Return the [X, Y] coordinate for the center point of the cell that contains the specified text.  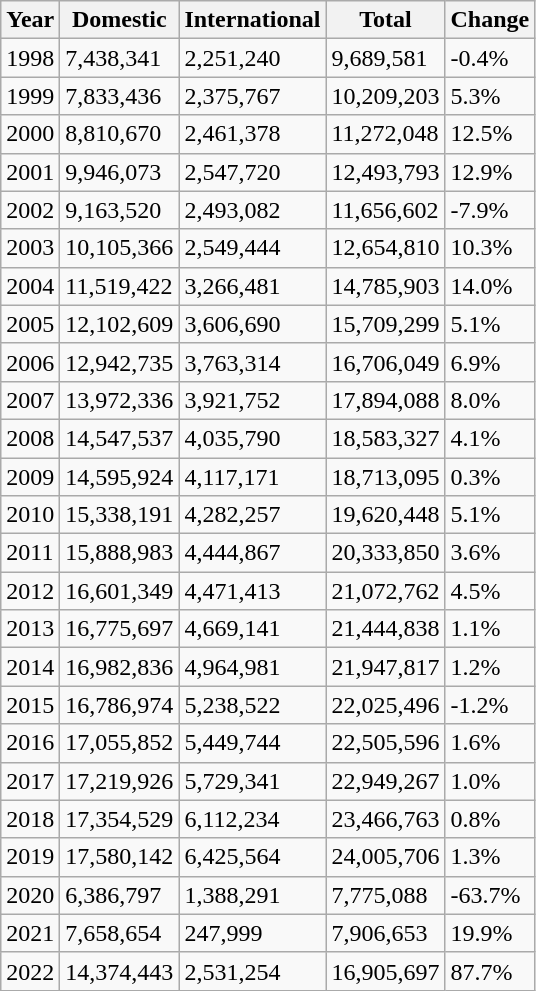
17,219,926 [120, 781]
2021 [30, 933]
2015 [30, 705]
12,942,735 [120, 362]
12,493,793 [386, 172]
8,810,670 [120, 134]
2,493,082 [252, 210]
7,438,341 [120, 58]
14,374,443 [120, 971]
2,547,720 [252, 172]
16,982,836 [120, 667]
2013 [30, 629]
3,763,314 [252, 362]
18,583,327 [386, 438]
1,388,291 [252, 895]
1.0% [490, 781]
2005 [30, 324]
15,338,191 [120, 515]
5,238,522 [252, 705]
17,894,088 [386, 400]
2016 [30, 743]
22,949,267 [386, 781]
7,658,654 [120, 933]
2020 [30, 895]
2,375,767 [252, 96]
2010 [30, 515]
3.6% [490, 553]
2,549,444 [252, 248]
8.0% [490, 400]
11,656,602 [386, 210]
24,005,706 [386, 857]
21,444,838 [386, 629]
2,251,240 [252, 58]
2003 [30, 248]
23,466,763 [386, 819]
2,531,254 [252, 971]
2007 [30, 400]
17,055,852 [120, 743]
2,461,378 [252, 134]
18,713,095 [386, 477]
12.5% [490, 134]
2009 [30, 477]
4,282,257 [252, 515]
Total [386, 20]
2022 [30, 971]
4.5% [490, 591]
17,354,529 [120, 819]
2002 [30, 210]
16,786,974 [120, 705]
1.3% [490, 857]
2000 [30, 134]
87.7% [490, 971]
2008 [30, 438]
1.1% [490, 629]
19.9% [490, 933]
6,112,234 [252, 819]
16,905,697 [386, 971]
2014 [30, 667]
3,606,690 [252, 324]
17,580,142 [120, 857]
-63.7% [490, 895]
16,775,697 [120, 629]
4,035,790 [252, 438]
15,709,299 [386, 324]
7,775,088 [386, 895]
10,209,203 [386, 96]
-0.4% [490, 58]
4,444,867 [252, 553]
21,947,817 [386, 667]
15,888,983 [120, 553]
International [252, 20]
247,999 [252, 933]
19,620,448 [386, 515]
2004 [30, 286]
2018 [30, 819]
11,519,422 [120, 286]
14,547,537 [120, 438]
11,272,048 [386, 134]
10,105,366 [120, 248]
12.9% [490, 172]
7,906,653 [386, 933]
22,025,496 [386, 705]
12,654,810 [386, 248]
4,669,141 [252, 629]
20,333,850 [386, 553]
10.3% [490, 248]
7,833,436 [120, 96]
21,072,762 [386, 591]
0.3% [490, 477]
4,964,981 [252, 667]
2012 [30, 591]
16,706,049 [386, 362]
14,595,924 [120, 477]
-1.2% [490, 705]
2011 [30, 553]
-7.9% [490, 210]
3,266,481 [252, 286]
1998 [30, 58]
3,921,752 [252, 400]
2019 [30, 857]
5,449,744 [252, 743]
14,785,903 [386, 286]
Domestic [120, 20]
9,946,073 [120, 172]
1999 [30, 96]
9,689,581 [386, 58]
Year [30, 20]
2006 [30, 362]
6,386,797 [120, 895]
2017 [30, 781]
6.9% [490, 362]
5,729,341 [252, 781]
0.8% [490, 819]
1.2% [490, 667]
4.1% [490, 438]
16,601,349 [120, 591]
Change [490, 20]
5.3% [490, 96]
14.0% [490, 286]
22,505,596 [386, 743]
1.6% [490, 743]
4,117,171 [252, 477]
6,425,564 [252, 857]
9,163,520 [120, 210]
4,471,413 [252, 591]
12,102,609 [120, 324]
13,972,336 [120, 400]
2001 [30, 172]
